Return [X, Y] of the center of cell containing provided text 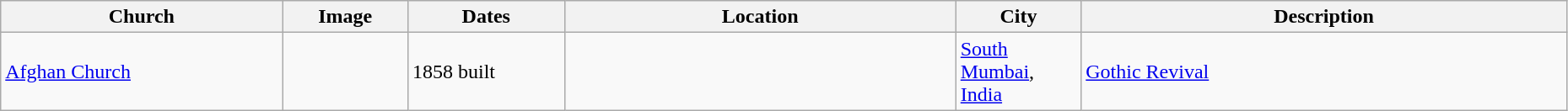
Description [1324, 17]
City [1019, 17]
Afghan Church [142, 71]
Dates [486, 17]
Image [346, 17]
Gothic Revival [1324, 71]
1858 built [486, 71]
Church [142, 17]
South Mumbai, India [1019, 71]
Location [760, 17]
